Find where the given text appears and provide that cell's center as [X, Y] coordinate. 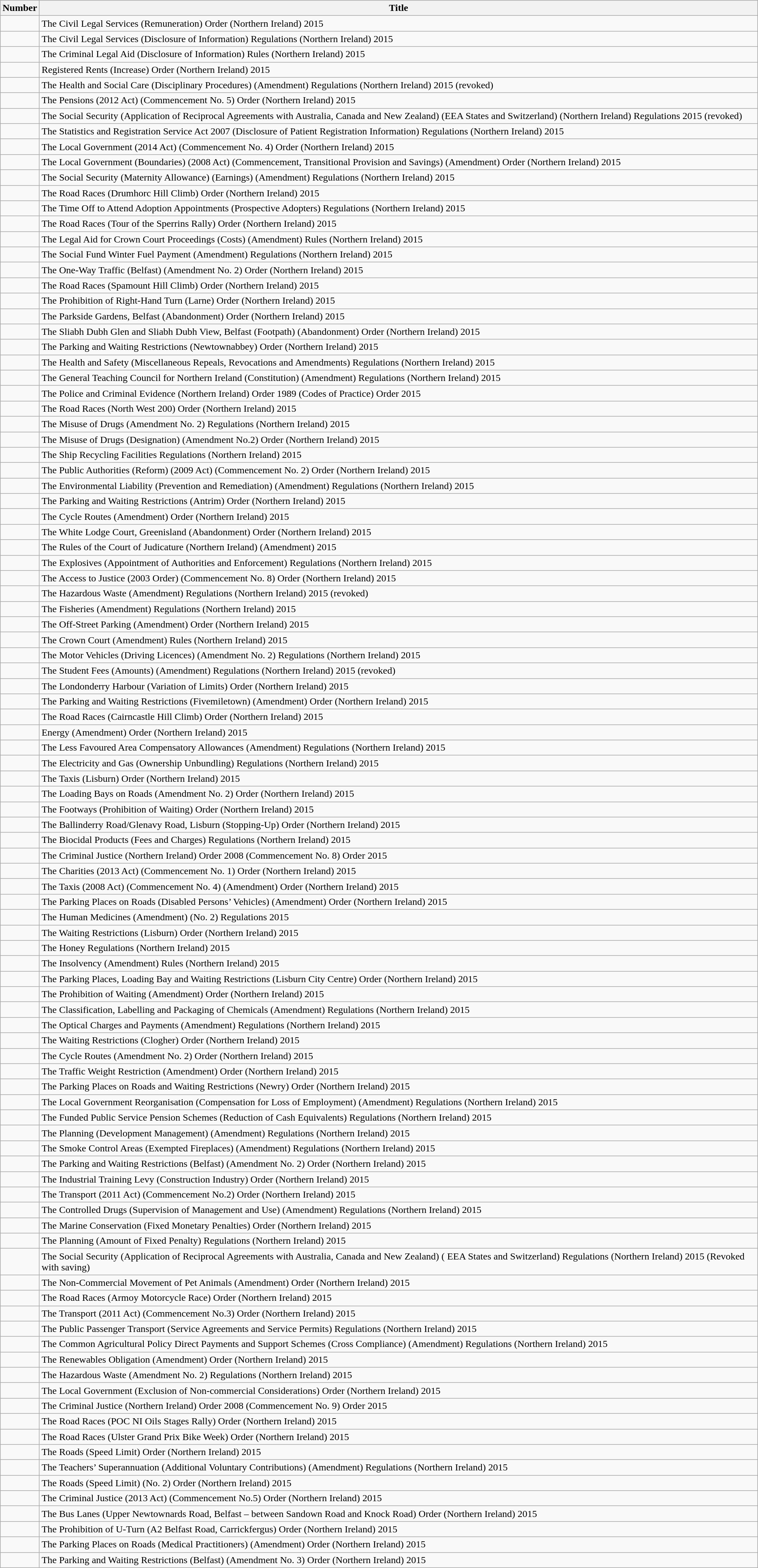
The Waiting Restrictions (Clogher) Order (Northern Ireland) 2015 [398, 1040]
The Legal Aid for Crown Court Proceedings (Costs) (Amendment) Rules (Northern Ireland) 2015 [398, 239]
The Taxis (Lisburn) Order (Northern Ireland) 2015 [398, 779]
The Criminal Justice (2013 Act) (Commencement No.5) Order (Northern Ireland) 2015 [398, 1498]
The Police and Criminal Evidence (Northern Ireland) Order 1989 (Codes of Practice) Order 2015 [398, 393]
The Road Races (POC NI Oils Stages Rally) Order (Northern Ireland) 2015 [398, 1421]
Registered Rents (Increase) Order (Northern Ireland) 2015 [398, 70]
The Prohibition of U-Turn (A2 Belfast Road, Carrickfergus) Order (Northern Ireland) 2015 [398, 1529]
The Road Races (Drumhorc Hill Climb) Order (Northern Ireland) 2015 [398, 193]
The Access to Justice (2003 Order) (Commencement No. 8) Order (Northern Ireland) 2015 [398, 578]
The Waiting Restrictions (Lisburn) Order (Northern Ireland) 2015 [398, 932]
The Local Government (Boundaries) (2008 Act) (Commencement, Transitional Provision and Savings) (Amendment) Order (Northern Ireland) 2015 [398, 162]
The Londonderry Harbour (Variation of Limits) Order (Northern Ireland) 2015 [398, 686]
The Common Agricultural Policy Direct Payments and Support Schemes (Cross Compliance) (Amendment) Regulations (Northern Ireland) 2015 [398, 1344]
The Hazardous Waste (Amendment) Regulations (Northern Ireland) 2015 (revoked) [398, 594]
The Smoke Control Areas (Exempted Fireplaces) (Amendment) Regulations (Northern Ireland) 2015 [398, 1148]
The Local Government (2014 Act) (Commencement No. 4) Order (Northern Ireland) 2015 [398, 147]
The Parking Places on Roads and Waiting Restrictions (Newry) Order (Northern Ireland) 2015 [398, 1087]
The Footways (Prohibition of Waiting) Order (Northern Ireland) 2015 [398, 809]
The Parking Places on Roads (Medical Practitioners) (Amendment) Order (Northern Ireland) 2015 [398, 1545]
The Renewables Obligation (Amendment) Order (Northern Ireland) 2015 [398, 1360]
The Civil Legal Services (Remuneration) Order (Northern Ireland) 2015 [398, 23]
The Statistics and Registration Service Act 2007 (Disclosure of Patient Registration Information) Regulations (Northern Ireland) 2015 [398, 131]
The Traffic Weight Restriction (Amendment) Order (Northern Ireland) 2015 [398, 1071]
The Misuse of Drugs (Designation) (Amendment No.2) Order (Northern Ireland) 2015 [398, 439]
The One-Way Traffic (Belfast) (Amendment No. 2) Order (Northern Ireland) 2015 [398, 270]
The Social Security (Maternity Allowance) (Earnings) (Amendment) Regulations (Northern Ireland) 2015 [398, 177]
The Motor Vehicles (Driving Licences) (Amendment No. 2) Regulations (Northern Ireland) 2015 [398, 655]
The Parking and Waiting Restrictions (Fivemiletown) (Amendment) Order (Northern Ireland) 2015 [398, 702]
The Less Favoured Area Compensatory Allowances (Amendment) Regulations (Northern Ireland) 2015 [398, 748]
The Road Races (Cairncastle Hill Climb) Order (Northern Ireland) 2015 [398, 717]
The Loading Bays on Roads (Amendment No. 2) Order (Northern Ireland) 2015 [398, 794]
The Public Authorities (Reform) (2009 Act) (Commencement No. 2) Order (Northern Ireland) 2015 [398, 470]
The Parking and Waiting Restrictions (Newtownabbey) Order (Northern Ireland) 2015 [398, 347]
The Planning (Amount of Fixed Penalty) Regulations (Northern Ireland) 2015 [398, 1241]
The Social Fund Winter Fuel Payment (Amendment) Regulations (Northern Ireland) 2015 [398, 255]
The Bus Lanes (Upper Newtownards Road, Belfast – between Sandown Road and Knock Road) Order (Northern Ireland) 2015 [398, 1514]
The Student Fees (Amounts) (Amendment) Regulations (Northern Ireland) 2015 (revoked) [398, 670]
The Criminal Justice (Northern Ireland) Order 2008 (Commencement No. 8) Order 2015 [398, 855]
The Road Races (North West 200) Order (Northern Ireland) 2015 [398, 408]
The Parking and Waiting Restrictions (Antrim) Order (Northern Ireland) 2015 [398, 501]
Energy (Amendment) Order (Northern Ireland) 2015 [398, 732]
The Local Government Reorganisation (Compensation for Loss of Employment) (Amendment) Regulations (Northern Ireland) 2015 [398, 1102]
The Parking and Waiting Restrictions (Belfast) (Amendment No. 2) Order (Northern Ireland) 2015 [398, 1164]
The Non-Commercial Movement of Pet Animals (Amendment) Order (Northern Ireland) 2015 [398, 1283]
The Optical Charges and Payments (Amendment) Regulations (Northern Ireland) 2015 [398, 1025]
The Criminal Legal Aid (Disclosure of Information) Rules (Northern Ireland) 2015 [398, 54]
The Public Passenger Transport (Service Agreements and Service Permits) Regulations (Northern Ireland) 2015 [398, 1329]
The Taxis (2008 Act) (Commencement No. 4) (Amendment) Order (Northern Ireland) 2015 [398, 886]
The Pensions (2012 Act) (Commencement No. 5) Order (Northern Ireland) 2015 [398, 100]
The Parkside Gardens, Belfast (Abandonment) Order (Northern Ireland) 2015 [398, 316]
The Transport (2011 Act) (Commencement No.3) Order (Northern Ireland) 2015 [398, 1313]
The Prohibition of Right-Hand Turn (Larne) Order (Northern Ireland) 2015 [398, 301]
The Funded Public Service Pension Schemes (Reduction of Cash Equivalents) Regulations (Northern Ireland) 2015 [398, 1117]
The Road Races (Ulster Grand Prix Bike Week) Order (Northern Ireland) 2015 [398, 1437]
The Roads (Speed Limit) (No. 2) Order (Northern Ireland) 2015 [398, 1483]
The Parking Places, Loading Bay and Waiting Restrictions (Lisburn City Centre) Order (Northern Ireland) 2015 [398, 979]
The White Lodge Court, Greenisland (Abandonment) Order (Northern Ireland) 2015 [398, 532]
The Marine Conservation (Fixed Monetary Penalties) Order (Northern Ireland) 2015 [398, 1225]
The Civil Legal Services (Disclosure of Information) Regulations (Northern Ireland) 2015 [398, 39]
The Roads (Speed Limit) Order (Northern Ireland) 2015 [398, 1452]
The Industrial Training Levy (Construction Industry) Order (Northern Ireland) 2015 [398, 1179]
The Misuse of Drugs (Amendment No. 2) Regulations (Northern Ireland) 2015 [398, 424]
The Charities (2013 Act) (Commencement No. 1) Order (Northern Ireland) 2015 [398, 871]
The Sliabh Dubh Glen and Sliabh Dubh View, Belfast (Footpath) (Abandonment) Order (Northern Ireland) 2015 [398, 332]
The General Teaching Council for Northern Ireland (Constitution) (Amendment) Regulations (Northern Ireland) 2015 [398, 378]
The Controlled Drugs (Supervision of Management and Use) (Amendment) Regulations (Northern Ireland) 2015 [398, 1210]
The Planning (Development Management) (Amendment) Regulations (Northern Ireland) 2015 [398, 1133]
The Prohibition of Waiting (Amendment) Order (Northern Ireland) 2015 [398, 994]
The Parking Places on Roads (Disabled Persons’ Vehicles) (Amendment) Order (Northern Ireland) 2015 [398, 902]
The Crown Court (Amendment) Rules (Northern Ireland) 2015 [398, 640]
The Health and Social Care (Disciplinary Procedures) (Amendment) Regulations (Northern Ireland) 2015 (revoked) [398, 85]
The Road Races (Armoy Motorcycle Race) Order (Northern Ireland) 2015 [398, 1298]
The Off-Street Parking (Amendment) Order (Northern Ireland) 2015 [398, 624]
The Cycle Routes (Amendment No. 2) Order (Northern Ireland) 2015 [398, 1056]
The Transport (2011 Act) (Commencement No.2) Order (Northern Ireland) 2015 [398, 1195]
The Electricity and Gas (Ownership Unbundling) Regulations (Northern Ireland) 2015 [398, 763]
Title [398, 8]
The Teachers’ Superannuation (Additional Voluntary Contributions) (Amendment) Regulations (Northern Ireland) 2015 [398, 1468]
The Local Government (Exclusion of Non-commercial Considerations) Order (Northern Ireland) 2015 [398, 1390]
The Health and Safety (Miscellaneous Repeals, Revocations and Amendments) Regulations (Northern Ireland) 2015 [398, 362]
The Classification, Labelling and Packaging of Chemicals (Amendment) Regulations (Northern Ireland) 2015 [398, 1010]
The Ship Recycling Facilities Regulations (Northern Ireland) 2015 [398, 455]
The Criminal Justice (Northern Ireland) Order 2008 (Commencement No. 9) Order 2015 [398, 1406]
The Road Races (Tour of the Sperrins Rally) Order (Northern Ireland) 2015 [398, 224]
The Road Races (Spamount Hill Climb) Order (Northern Ireland) 2015 [398, 285]
The Environmental Liability (Prevention and Remediation) (Amendment) Regulations (Northern Ireland) 2015 [398, 486]
The Ballinderry Road/Glenavy Road, Lisburn (Stopping-Up) Order (Northern Ireland) 2015 [398, 825]
The Cycle Routes (Amendment) Order (Northern Ireland) 2015 [398, 517]
The Rules of the Court of Judicature (Northern Ireland) (Amendment) 2015 [398, 547]
The Human Medicines (Amendment) (No. 2) Regulations 2015 [398, 917]
The Explosives (Appointment of Authorities and Enforcement) Regulations (Northern Ireland) 2015 [398, 563]
The Time Off to Attend Adoption Appointments (Prospective Adopters) Regulations (Northern Ireland) 2015 [398, 208]
The Biocidal Products (Fees and Charges) Regulations (Northern Ireland) 2015 [398, 840]
Number [20, 8]
The Honey Regulations (Northern Ireland) 2015 [398, 948]
The Fisheries (Amendment) Regulations (Northern Ireland) 2015 [398, 609]
The Insolvency (Amendment) Rules (Northern Ireland) 2015 [398, 964]
The Parking and Waiting Restrictions (Belfast) (Amendment No. 3) Order (Northern Ireland) 2015 [398, 1560]
The Hazardous Waste (Amendment No. 2) Regulations (Northern Ireland) 2015 [398, 1375]
